Extract the [X, Y] coordinate from the center of the cell holding the provided text.  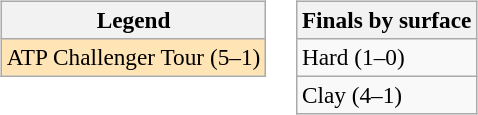
Hard (1–0) [387, 57]
Clay (4–1) [387, 95]
Legend [133, 20]
Finals by surface [387, 20]
ATP Challenger Tour (5–1) [133, 57]
